Provide the (X, Y) coordinate of the cell's center where the given text is located.  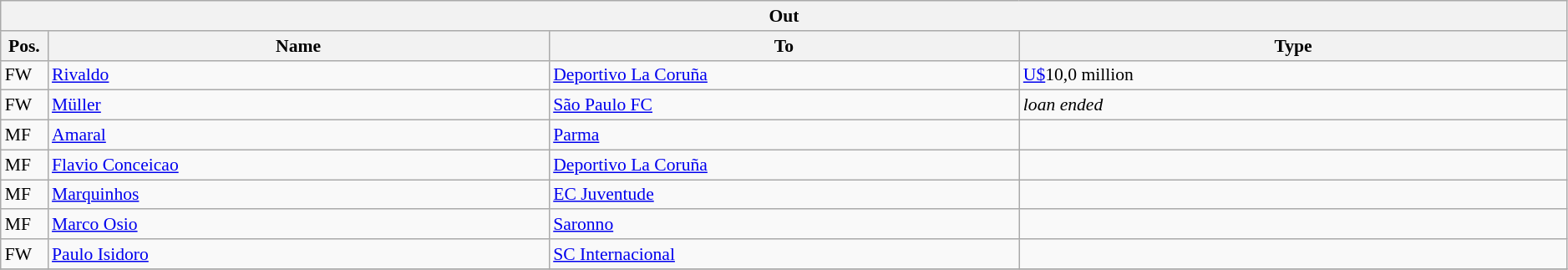
SC Internacional (784, 254)
To (784, 46)
Marquinhos (298, 195)
Out (784, 16)
Pos. (24, 46)
Paulo Isidoro (298, 254)
Amaral (298, 135)
São Paulo FC (784, 105)
Name (298, 46)
EC Juventude (784, 195)
Rivaldo (298, 75)
loan ended (1293, 105)
U$10,0 million (1293, 75)
Müller (298, 105)
Parma (784, 135)
Marco Osio (298, 225)
Type (1293, 46)
Flavio Conceicao (298, 165)
Saronno (784, 225)
